Pinpoint the cell where the given text exists, returning its (X, Y) midpoint coordinate. 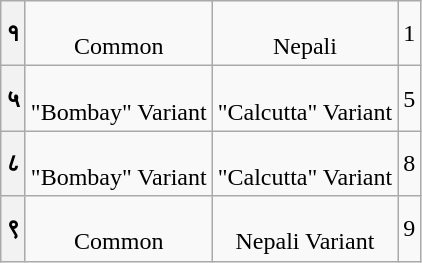
8 (410, 164)
१ (14, 34)
Nepali Variant (305, 228)
5 (410, 98)
9 (410, 228)
५ (14, 98)
Nepali (305, 34)
1 (410, 34)
९ (14, 228)
८ (14, 164)
